Return the (x, y) coordinate for the center point of the cell that contains the specified text.  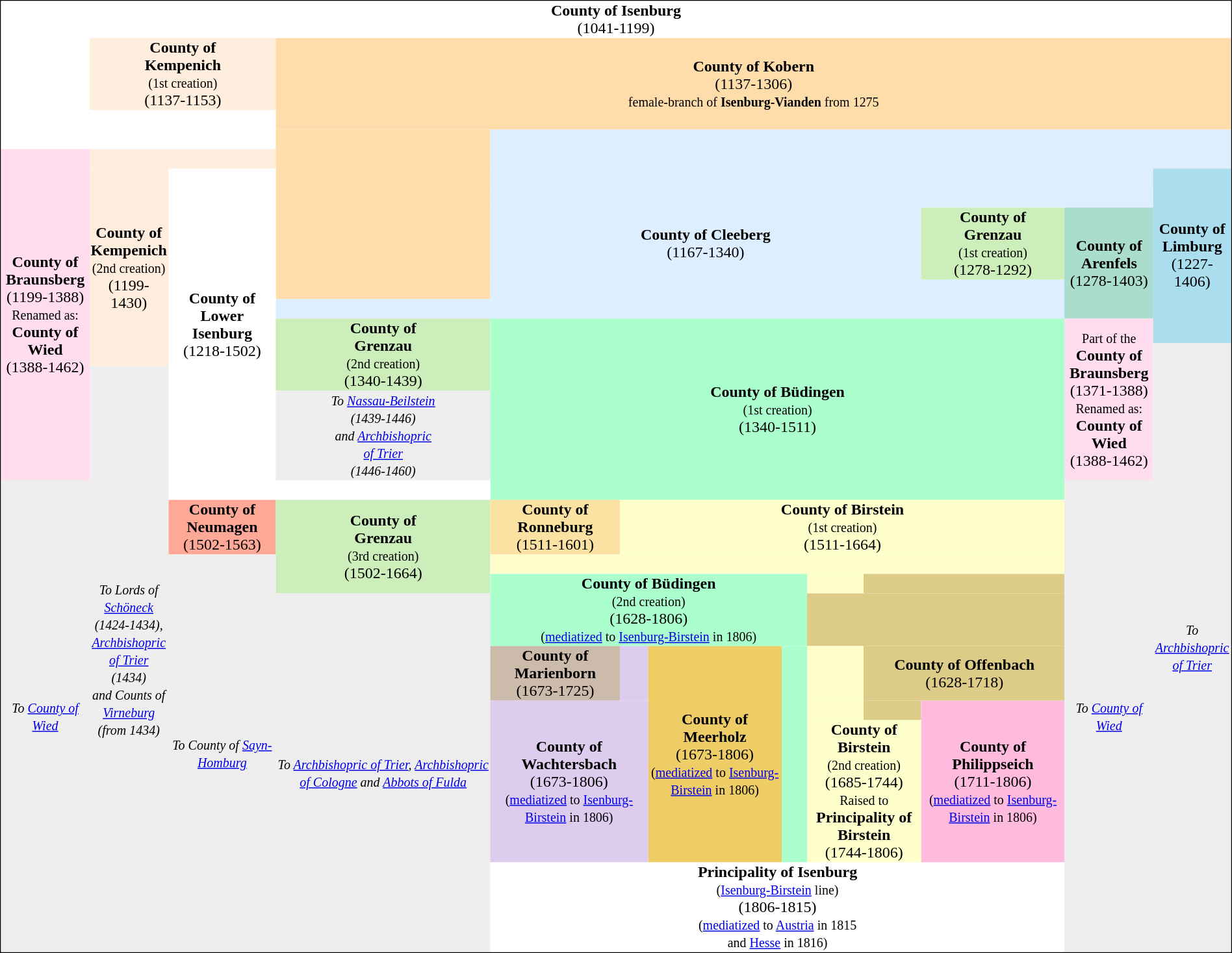
To Nassau-Beilstein (1439-1446)and Archbishopricof Trier(1446-1460) (383, 436)
County of Marienborn(1673-1725) (555, 673)
County of Kobern(1137-1306)female-branch of Isenburg-Vianden from 1275 (754, 83)
County ofKempenich(2nd creation)(1199-1430) (129, 268)
County of Birstein(1st creation)(1511-1664) (842, 527)
County of Büdingen(1st creation)(1340-1511) (777, 409)
County of Büdingen(2nd creation)(1628-1806)(mediatized to Isenburg-Birstein in 1806) (648, 611)
County of Ronneburg(1511-1601) (555, 527)
County ofGrenzau(3rd creation)(1502-1664) (383, 547)
Part of theCounty ofBraunsberg(1371-1388)Renamed as:County ofWied(1388-1462) (1109, 399)
County of Cleeberg(1167-1340) (706, 244)
To County of Sayn-Homburg (222, 754)
County ofLimburg(1227-1406) (1192, 256)
County of Isenburg(1041-1199) (616, 19)
To Archbishopric of Trier, Archbishopric of Cologne and Abbots of Fulda (383, 773)
County ofKempenich(1st creation)(1137-1153) (183, 74)
County of Philippseich(1711-1806)(mediatized to Isenburg-Birstein in 1806) (993, 781)
County ofBraunsberg(1199-1388)Renamed as:County ofWied(1388-1462) (45, 315)
County of Meerholz(1673-1806)(mediatized to Isenburg-Birstein in 1806) (715, 754)
To Archbishopricof Trier (1192, 647)
To Lords of Schöneck(1424-1434), Archbishopricof Trier (1434)and Counts of Virneburg (from 1434) (129, 659)
County ofGrenzau(1st creation)(1278-1292) (993, 244)
County ofGrenzau(2nd creation)(1340-1439) (383, 355)
County of Birstein(2nd creation)(1685-1744)Raised toPrincipality of Birstein(1744-1806) (864, 791)
Principality of Isenburg(Isenburg-Birstein line)(1806-1815)(mediatized to Austria in 1815and Hesse in 1816) (777, 908)
County ofNeumagen(1502-1563) (222, 527)
County of Wachtersbach(1673-1806)(mediatized to Isenburg-Birstein in 1806) (569, 781)
County ofLower Isenburg(1218-1502) (222, 325)
County of Offenbach(1628-1718) (964, 673)
County ofArenfels(1278-1403) (1109, 264)
